For the text-containing cell, return its midpoint in (X, Y) coordinate format. 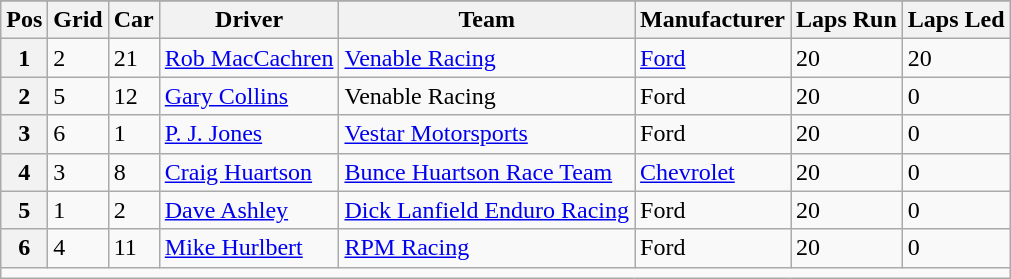
Rob MacCachren (249, 58)
Dave Ashley (249, 210)
Chevrolet (713, 172)
Dick Lanfield Enduro Racing (487, 210)
21 (134, 58)
Car (134, 20)
Bunce Huartson Race Team (487, 172)
Manufacturer (713, 20)
Grid (78, 20)
Team (487, 20)
Pos (24, 20)
Driver (249, 20)
Craig Huartson (249, 172)
8 (134, 172)
Vestar Motorsports (487, 134)
11 (134, 248)
Laps Led (956, 20)
P. J. Jones (249, 134)
Laps Run (846, 20)
RPM Racing (487, 248)
Mike Hurlbert (249, 248)
Gary Collins (249, 96)
12 (134, 96)
